Identify which cell holds the provided text, then report its (X, Y) central coordinate. 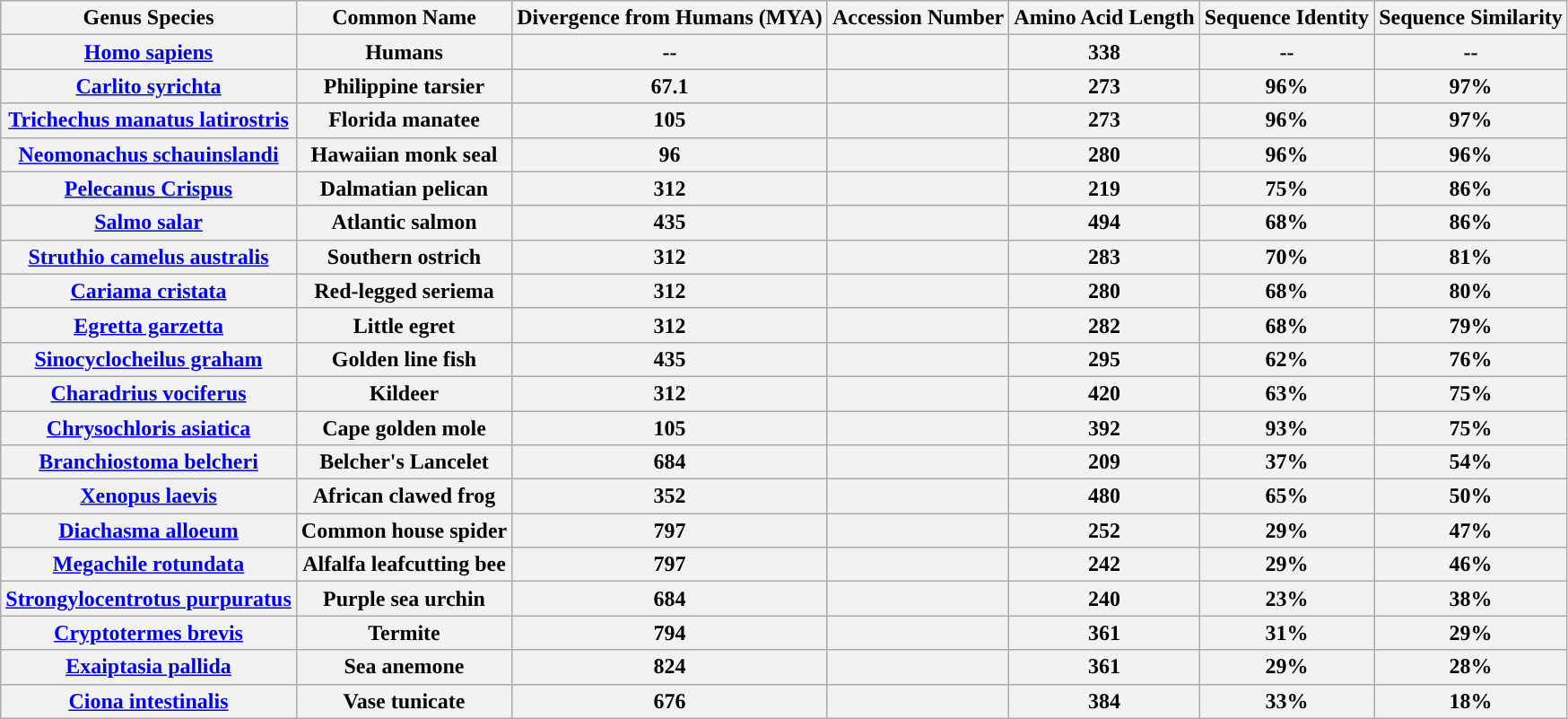
Atlantic salmon (404, 223)
240 (1104, 599)
Xenopus laevis (149, 496)
Struthio camelus australis (149, 257)
Humans (404, 52)
Belcher's Lancelet (404, 462)
Accession Number (918, 18)
676 (670, 701)
Exaiptasia pallida (149, 667)
Strongylocentrotus purpuratus (149, 599)
37% (1286, 462)
Pelecanus Crispus (149, 189)
93% (1286, 428)
Chrysochloris asiatica (149, 428)
79% (1471, 325)
67.1 (670, 86)
62% (1286, 359)
252 (1104, 530)
Egretta garzetta (149, 325)
Charadrius vociferus (149, 393)
28% (1471, 667)
70% (1286, 257)
282 (1104, 325)
96 (670, 154)
23% (1286, 599)
Sequence Similarity (1471, 18)
54% (1471, 462)
Carlito syrichta (149, 86)
Alfalfa leafcutting bee (404, 565)
480 (1104, 496)
50% (1471, 496)
Genus Species (149, 18)
283 (1104, 257)
Hawaiian monk seal (404, 154)
18% (1471, 701)
81% (1471, 257)
Diachasma alloeum (149, 530)
Termite (404, 633)
Sinocyclocheilus graham (149, 359)
Cape golden mole (404, 428)
46% (1471, 565)
Cariama cristata (149, 291)
Kildeer (404, 393)
38% (1471, 599)
Purple sea urchin (404, 599)
Florida manatee (404, 120)
Amino Acid Length (1104, 18)
Philippine tarsier (404, 86)
Neomonachus schauinslandi (149, 154)
Little egret (404, 325)
Ciona intestinalis (149, 701)
338 (1104, 52)
Homo sapiens (149, 52)
Golden line fish (404, 359)
47% (1471, 530)
Divergence from Humans (MYA) (670, 18)
Sequence Identity (1286, 18)
African clawed frog (404, 496)
Red-legged seriema (404, 291)
Megachile rotundata (149, 565)
209 (1104, 462)
Branchiostoma belcheri (149, 462)
63% (1286, 393)
65% (1286, 496)
295 (1104, 359)
Southern ostrich (404, 257)
494 (1104, 223)
384 (1104, 701)
824 (670, 667)
Vase tunicate (404, 701)
219 (1104, 189)
33% (1286, 701)
Salmo salar (149, 223)
Common Name (404, 18)
Cryptotermes brevis (149, 633)
242 (1104, 565)
Sea anemone (404, 667)
76% (1471, 359)
Dalmatian pelican (404, 189)
31% (1286, 633)
80% (1471, 291)
794 (670, 633)
392 (1104, 428)
Trichechus manatus latirostris (149, 120)
Common house spider (404, 530)
352 (670, 496)
420 (1104, 393)
